Detect which cell encompasses the target text, then output its [X, Y] center coordinate. 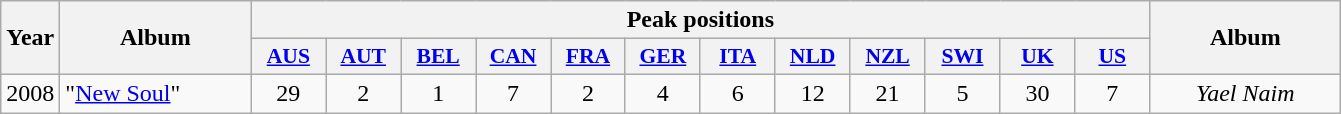
US [1112, 57]
29 [288, 93]
NLD [812, 57]
"New Soul" [156, 93]
ITA [738, 57]
SWI [962, 57]
1 [438, 93]
AUT [364, 57]
Year [30, 38]
4 [662, 93]
Yael Naim [1246, 93]
30 [1038, 93]
AUS [288, 57]
21 [888, 93]
2008 [30, 93]
BEL [438, 57]
GER [662, 57]
FRA [588, 57]
5 [962, 93]
12 [812, 93]
CAN [514, 57]
UK [1038, 57]
Peak positions [700, 20]
6 [738, 93]
NZL [888, 57]
